Find where the given text appears and provide that cell's center as [x, y] coordinate. 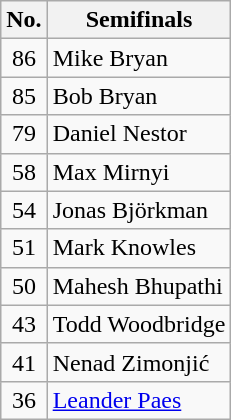
43 [24, 324]
Mahesh Bhupathi [139, 286]
36 [24, 400]
Max Mirnyi [139, 172]
No. [24, 20]
Mike Bryan [139, 58]
41 [24, 362]
85 [24, 96]
Jonas Björkman [139, 210]
50 [24, 286]
Semifinals [139, 20]
Leander Paes [139, 400]
Bob Bryan [139, 96]
58 [24, 172]
Nenad Zimonjić [139, 362]
86 [24, 58]
Daniel Nestor [139, 134]
54 [24, 210]
Mark Knowles [139, 248]
Todd Woodbridge [139, 324]
79 [24, 134]
51 [24, 248]
